Identify which cell holds the provided text, then report its [X, Y] central coordinate. 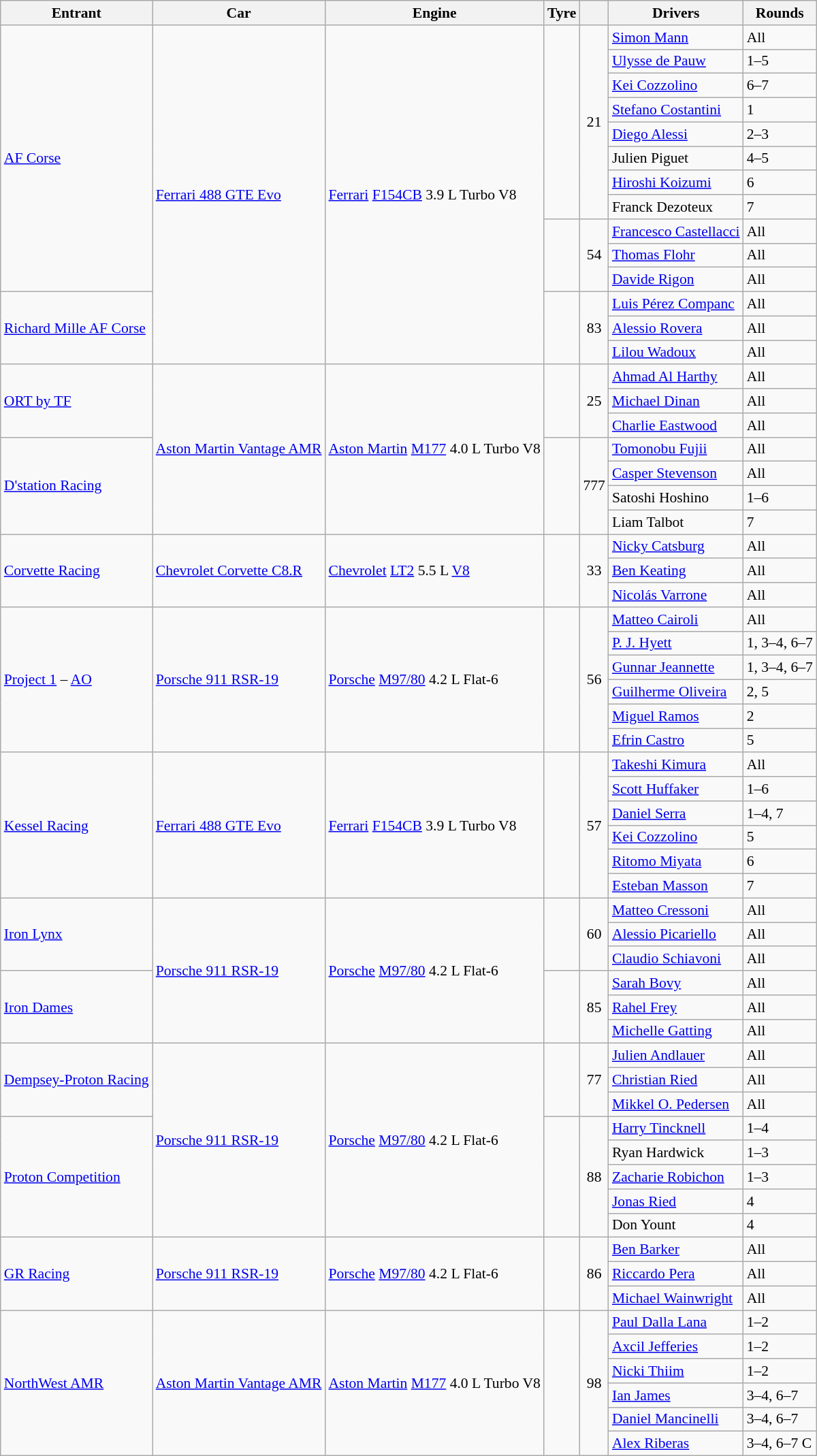
ORT by TF [76, 402]
Ulysse de Pauw [676, 61]
Paul Dalla Lana [676, 1323]
Mikkel O. Pedersen [676, 1104]
98 [594, 1383]
Liam Talbot [676, 522]
1 [780, 110]
Michael Wainwright [676, 1298]
Project 1 – AO [76, 680]
NorthWest AMR [76, 1383]
4–5 [780, 159]
Luis Pérez Companc [676, 304]
85 [594, 1007]
Hiroshi Koizumi [676, 183]
Guilherme Oliveira [676, 692]
Takeshi Kimura [676, 765]
Satoshi Hoshino [676, 498]
57 [594, 826]
54 [594, 256]
Michael Dinan [676, 401]
Tomonobu Fujii [676, 449]
Ryan Hardwick [676, 1153]
3–4, 6–7 C [780, 1444]
Engine [434, 13]
Proton Competition [76, 1177]
1–4, 7 [780, 813]
Tyre [562, 13]
Matteo Cairoli [676, 619]
Thomas Flohr [676, 255]
2–3 [780, 134]
Charlie Eastwood [676, 425]
P. J. Hyett [676, 643]
Ahmad Al Harthy [676, 377]
Entrant [76, 13]
Richard Mille AF Corse [76, 328]
Matteo Cressoni [676, 910]
56 [594, 680]
Lilou Wadoux [676, 353]
Axcil Jefferies [676, 1347]
Iron Dames [76, 1007]
Esteban Masson [676, 886]
Harry Tincknell [676, 1129]
25 [594, 402]
Michelle Gatting [676, 1031]
Diego Alessi [676, 134]
Daniel Mancinelli [676, 1419]
60 [594, 934]
83 [594, 328]
86 [594, 1274]
Jonas Ried [676, 1201]
Drivers [676, 13]
Claudio Schiavoni [676, 959]
Car [239, 13]
Daniel Serra [676, 813]
Ben Barker [676, 1250]
2, 5 [780, 692]
1–4 [780, 1129]
33 [594, 570]
Davide Rigon [676, 280]
Alex Riberas [676, 1444]
Scott Huffaker [676, 789]
Iron Lynx [76, 934]
77 [594, 1080]
88 [594, 1177]
777 [594, 485]
Simon Mann [676, 37]
2 [780, 716]
Julien Andlauer [676, 1056]
Julien Piguet [676, 159]
1–5 [780, 61]
Stefano Costantini [676, 110]
Franck Dezoteux [676, 207]
Ian James [676, 1395]
Nicolás Varrone [676, 595]
Kessel Racing [76, 826]
D'station Racing [76, 485]
Rahel Frey [676, 1007]
Rounds [780, 13]
21 [594, 123]
Gunnar Jeannette [676, 668]
Miguel Ramos [676, 716]
Christian Ried [676, 1080]
Alessio Picariello [676, 935]
Nicki Thiim [676, 1371]
Ritomo Miyata [676, 862]
GR Racing [76, 1274]
Efrin Castro [676, 741]
Chevrolet LT2 5.5 L V8 [434, 570]
Alessio Rovera [676, 328]
AF Corse [76, 159]
Nicky Catsburg [676, 547]
Dempsey-Proton Racing [76, 1080]
Casper Stevenson [676, 474]
Don Yount [676, 1225]
Corvette Racing [76, 570]
Ben Keating [676, 571]
Sarah Bovy [676, 983]
Chevrolet Corvette C8.R [239, 570]
6–7 [780, 86]
Francesco Castellacci [676, 231]
Zacharie Robichon [676, 1177]
Riccardo Pera [676, 1274]
